Pinpoint the cell where the given text exists, returning its [X, Y] midpoint coordinate. 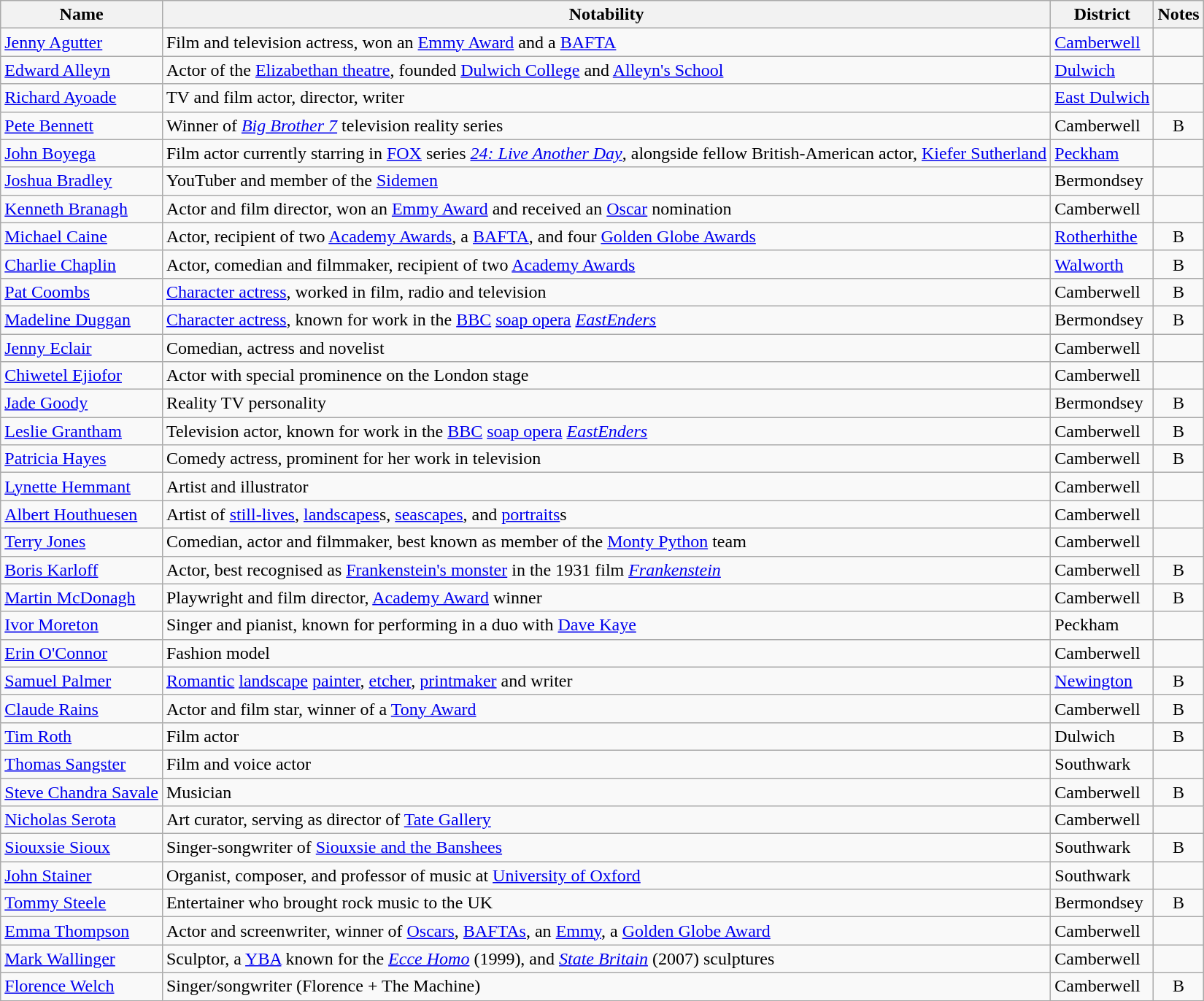
John Boyega [82, 153]
Ivor Moreton [82, 625]
Albert Houthuesen [82, 514]
East Dulwich [1102, 98]
Siouxsie Sioux [82, 848]
Winner of Big Brother 7 television reality series [606, 125]
Actor, comedian and filmmaker, recipient of two Academy Awards [606, 264]
Comedian, actor and filmmaker, best known as member of the Monty Python team [606, 542]
Film and voice actor [606, 764]
Actor of the Elizabethan theatre, founded Dulwich College and Alleyn's School [606, 70]
Terry Jones [82, 542]
Patricia Hayes [82, 459]
Singer-songwriter of Siouxsie and the Banshees [606, 848]
Film actor [606, 736]
Musician [606, 792]
Character actress, known for work in the BBC soap opera EastEnders [606, 320]
Singer and pianist, known for performing in a duo with Dave Kaye [606, 625]
Comedian, actress and novelist [606, 348]
Nicholas Serota [82, 820]
Richard Ayoade [82, 98]
Samuel Palmer [82, 681]
Television actor, known for work in the BBC soap opera EastEnders [606, 431]
Tommy Steele [82, 903]
Pete Bennett [82, 125]
Chiwetel Ejiofor [82, 376]
Organist, composer, and professor of music at University of Oxford [606, 876]
Actor and film star, winner of a Tony Award [606, 708]
Actor with special prominence on the London stage [606, 376]
Playwright and film director, Academy Award winner [606, 598]
Pat Coombs [82, 292]
Mark Wallinger [82, 959]
Walworth [1102, 264]
Rotherhithe [1102, 236]
Name [82, 15]
Leslie Grantham [82, 431]
Kenneth Branagh [82, 209]
Singer/songwriter (Florence + The Machine) [606, 986]
Boris Karloff [82, 570]
Joshua Bradley [82, 181]
Fashion model [606, 653]
Film actor currently starring in FOX series 24: Live Another Day, alongside fellow British-American actor, Kiefer Sutherland [606, 153]
Martin McDonagh [82, 598]
Comedy actress, prominent for her work in television [606, 459]
Artist of still-lives, landscapess, seascapes, and portraitss [606, 514]
Jenny Eclair [82, 348]
Steve Chandra Savale [82, 792]
Tim Roth [82, 736]
Actor and film director, won an Emmy Award and received an Oscar nomination [606, 209]
Lynette Hemmant [82, 487]
Actor, recipient of two Academy Awards, a BAFTA, and four Golden Globe Awards [606, 236]
Notes [1178, 15]
YouTuber and member of the Sidemen [606, 181]
Emma Thompson [82, 931]
Entertainer who brought rock music to the UK [606, 903]
Sculptor, a YBA known for the Ecce Homo (1999), and State Britain (2007) sculptures [606, 959]
TV and film actor, director, writer [606, 98]
Character actress, worked in film, radio and television [606, 292]
Erin O'Connor [82, 653]
Film and television actress, won an Emmy Award and a BAFTA [606, 42]
Notability [606, 15]
Newington [1102, 681]
Edward Alleyn [82, 70]
Thomas Sangster [82, 764]
Art curator, serving as director of Tate Gallery [606, 820]
Actor, best recognised as Frankenstein's monster in the 1931 film Frankenstein [606, 570]
Michael Caine [82, 236]
Jade Goody [82, 403]
Reality TV personality [606, 403]
Actor and screenwriter, winner of Oscars, BAFTAs, an Emmy, a Golden Globe Award [606, 931]
Madeline Duggan [82, 320]
John Stainer [82, 876]
Florence Welch [82, 986]
Charlie Chaplin [82, 264]
Claude Rains [82, 708]
Jenny Agutter [82, 42]
District [1102, 15]
Romantic landscape painter, etcher, printmaker and writer [606, 681]
Artist and illustrator [606, 487]
